Output the (x, y) coordinate of the center of the cell containing the given text.  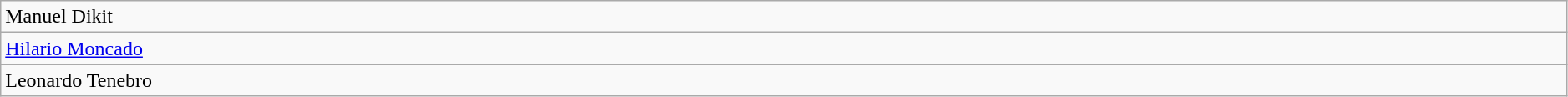
Leonardo Tenebro (784, 80)
Hilario Moncado (784, 48)
Manuel Dikit (784, 17)
